Extract the [X, Y] coordinate from the center of the cell holding the provided text.  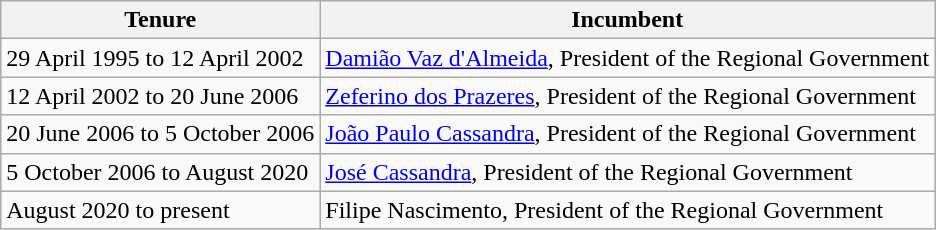
Tenure [160, 20]
12 April 2002 to 20 June 2006 [160, 96]
José Cassandra, President of the Regional Government [628, 172]
29 April 1995 to 12 April 2002 [160, 58]
August 2020 to present [160, 210]
João Paulo Cassandra, President of the Regional Government [628, 134]
Zeferino dos Prazeres, President of the Regional Government [628, 96]
Incumbent [628, 20]
Filipe Nascimento, President of the Regional Government [628, 210]
Damião Vaz d'Almeida, President of the Regional Government [628, 58]
5 October 2006 to August 2020 [160, 172]
20 June 2006 to 5 October 2006 [160, 134]
